Provide the (x, y) coordinate of the cell's center where the given text is located.  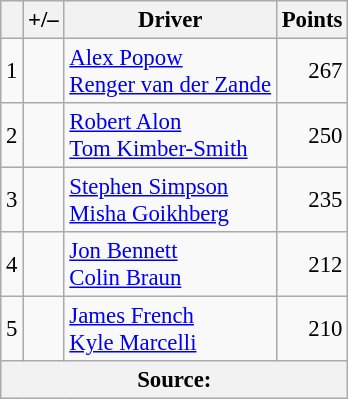
Jon Bennett Colin Braun (170, 264)
250 (312, 136)
Stephen Simpson Misha Goikhberg (170, 200)
4 (12, 264)
Robert Alon Tom Kimber-Smith (170, 136)
James French Kyle Marcelli (170, 330)
Points (312, 20)
267 (312, 72)
235 (312, 200)
+/– (44, 20)
2 (12, 136)
212 (312, 264)
5 (12, 330)
1 (12, 72)
Driver (170, 20)
3 (12, 200)
Alex Popow Renger van der Zande (170, 72)
210 (312, 330)
